Return (X, Y) of the center of cell containing provided text 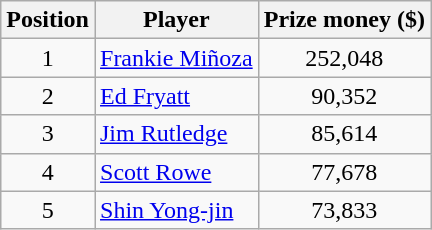
90,352 (344, 96)
Jim Rutledge (176, 134)
Prize money ($) (344, 20)
Position (48, 20)
4 (48, 172)
85,614 (344, 134)
252,048 (344, 58)
77,678 (344, 172)
Player (176, 20)
Frankie Miñoza (176, 58)
5 (48, 210)
Scott Rowe (176, 172)
73,833 (344, 210)
2 (48, 96)
Ed Fryatt (176, 96)
Shin Yong-jin (176, 210)
3 (48, 134)
1 (48, 58)
